Detect which cell encompasses the target text, then output its [x, y] center coordinate. 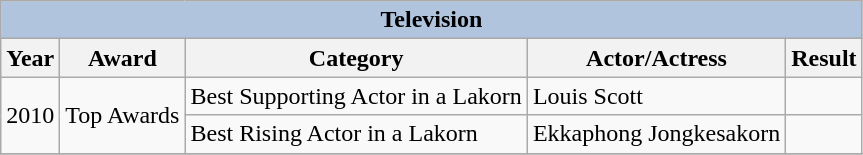
Top Awards [122, 115]
Actor/Actress [656, 58]
Louis Scott [656, 96]
Ekkaphong Jongkesakorn [656, 134]
Best Rising Actor in a Lakorn [356, 134]
Category [356, 58]
Television [432, 20]
Award [122, 58]
2010 [30, 115]
Result [824, 58]
Best Supporting Actor in a Lakorn [356, 96]
Year [30, 58]
